Output the (X, Y) coordinate of the center of the cell containing the given text.  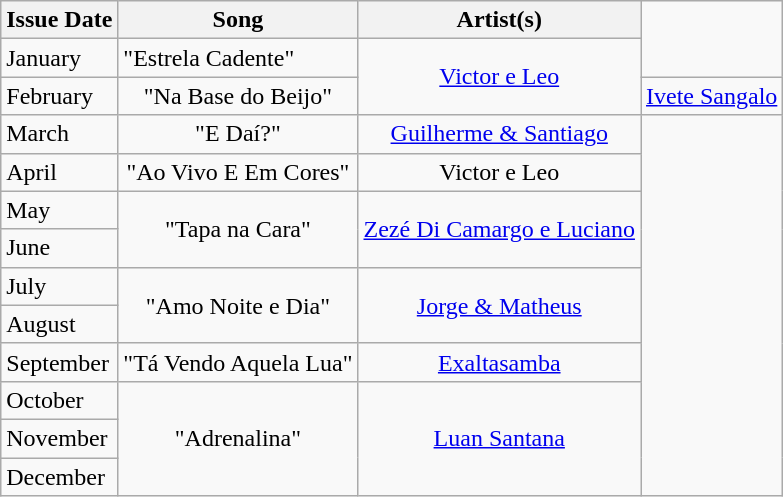
"Estrela Cadente" (238, 58)
March (60, 134)
"Na Base do Beijo" (238, 96)
May (60, 210)
Exaltasamba (500, 362)
Ivete Sangalo (711, 96)
Guilherme & Santiago (500, 134)
August (60, 324)
Artist(s) (500, 20)
Luan Santana (500, 438)
"Adrenalina" (238, 438)
July (60, 286)
"Tá Vendo Aquela Lua" (238, 362)
"Tapa na Cara" (238, 229)
October (60, 400)
September (60, 362)
February (60, 96)
"E Daí?" (238, 134)
April (60, 172)
Song (238, 20)
January (60, 58)
June (60, 248)
Jorge & Matheus (500, 305)
"Ao Vivo E Em Cores" (238, 172)
"Amo Noite e Dia" (238, 305)
Zezé Di Camargo e Luciano (500, 229)
December (60, 477)
Issue Date (60, 20)
November (60, 438)
